Capture the cell that displays the provided text and extract its (x, y) central coordinate. 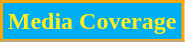
Media Coverage (92, 22)
